From the cell containing the given text, extract its center point as [X, Y] coordinate. 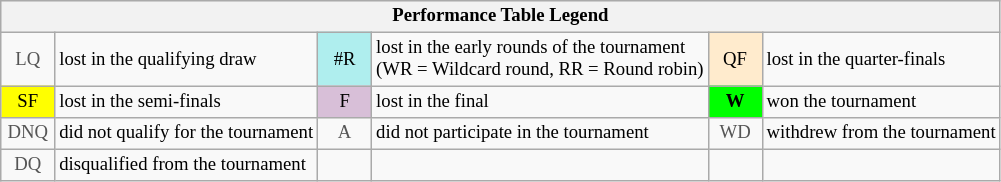
lost in the semi-finals [186, 102]
LQ [28, 60]
lost in the qualifying draw [186, 60]
did not participate in the tournament [540, 134]
#R [345, 60]
lost in the early rounds of the tournament(WR = Wildcard round, RR = Round robin) [540, 60]
SF [28, 102]
DQ [28, 166]
disqualified from the tournament [186, 166]
A [345, 134]
lost in the final [540, 102]
did not qualify for the tournament [186, 134]
lost in the quarter-finals [881, 60]
WD [735, 134]
won the tournament [881, 102]
W [735, 102]
F [345, 102]
DNQ [28, 134]
QF [735, 60]
Performance Table Legend [500, 16]
withdrew from the tournament [881, 134]
